Find where the given text appears and provide that cell's center as [X, Y] coordinate. 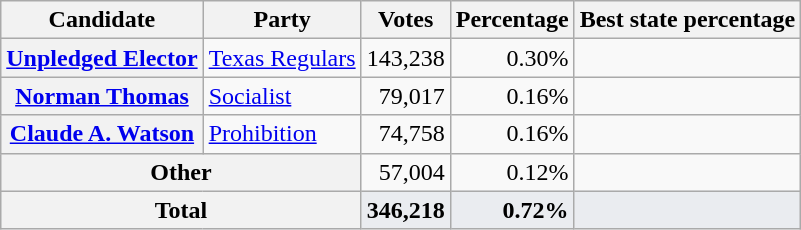
74,758 [406, 134]
Norman Thomas [102, 96]
143,238 [406, 58]
0.30% [512, 58]
Unpledged Elector [102, 58]
Total [181, 210]
Texas Regulars [282, 58]
Percentage [512, 20]
Best state percentage [688, 20]
57,004 [406, 172]
Claude A. Watson [102, 134]
Prohibition [282, 134]
Party [282, 20]
Socialist [282, 96]
Votes [406, 20]
Candidate [102, 20]
0.72% [512, 210]
346,218 [406, 210]
0.12% [512, 172]
Other [181, 172]
79,017 [406, 96]
